Provide the [x, y] coordinate of the cell's center where the given text is located.  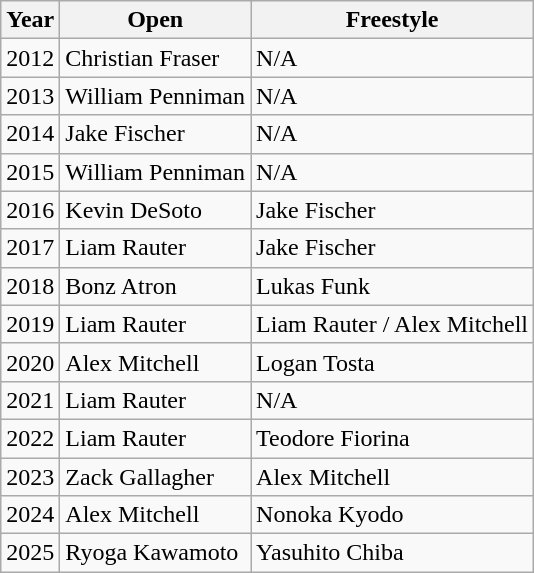
Christian Fraser [156, 58]
2017 [30, 248]
Bonz Atron [156, 286]
2023 [30, 477]
2022 [30, 438]
2016 [30, 210]
Liam Rauter / Alex Mitchell [392, 324]
2015 [30, 172]
Kevin DeSoto [156, 210]
Open [156, 20]
Lukas Funk [392, 286]
Ryoga Kawamoto [156, 553]
2025 [30, 553]
2012 [30, 58]
Logan Tosta [392, 362]
2020 [30, 362]
2013 [30, 96]
Year [30, 20]
Teodore Fiorina [392, 438]
Yasuhito Chiba [392, 553]
Freestyle [392, 20]
2018 [30, 286]
Nonoka Kyodo [392, 515]
Zack Gallagher [156, 477]
2019 [30, 324]
2021 [30, 400]
2024 [30, 515]
2014 [30, 134]
